Detect which cell encompasses the target text, then output its (x, y) center coordinate. 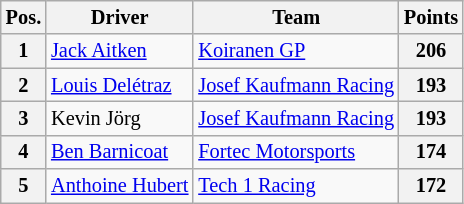
172 (431, 186)
Tech 1 Racing (296, 186)
206 (431, 51)
Team (296, 17)
Jack Aitken (120, 51)
Points (431, 17)
Anthoine Hubert (120, 186)
174 (431, 152)
1 (24, 51)
5 (24, 186)
Driver (120, 17)
Kevin Jörg (120, 118)
Louis Delétraz (120, 85)
Koiranen GP (296, 51)
2 (24, 85)
Fortec Motorsports (296, 152)
Pos. (24, 17)
3 (24, 118)
4 (24, 152)
Ben Barnicoat (120, 152)
